Locate the cell with the specified text and output its [x, y] center coordinate. 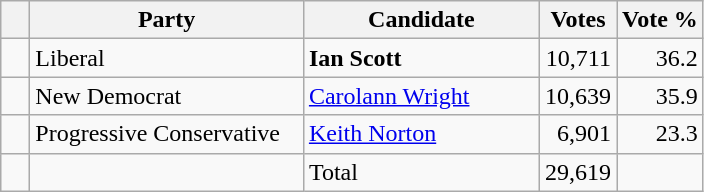
Votes [578, 20]
35.9 [660, 96]
Carolann Wright [421, 96]
10,711 [578, 58]
6,901 [578, 134]
Candidate [421, 20]
Progressive Conservative [167, 134]
36.2 [660, 58]
Liberal [167, 58]
New Democrat [167, 96]
Vote % [660, 20]
Total [421, 172]
29,619 [578, 172]
10,639 [578, 96]
Ian Scott [421, 58]
Keith Norton [421, 134]
Party [167, 20]
23.3 [660, 134]
